Provide the (x, y) coordinate of the cell's center where the given text is located.  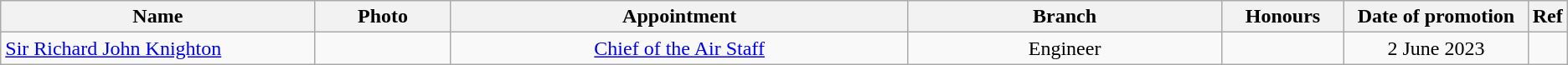
2 June 2023 (1436, 48)
Photo (383, 17)
Ref (1548, 17)
Honours (1283, 17)
Date of promotion (1436, 17)
Engineer (1065, 48)
Sir Richard John Knighton (157, 48)
Name (157, 17)
Branch (1065, 17)
Chief of the Air Staff (679, 48)
Appointment (679, 17)
